Detect which cell encompasses the target text, then output its [x, y] center coordinate. 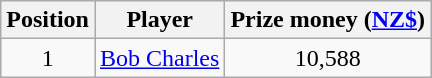
Player [159, 20]
Position [48, 20]
Bob Charles [159, 58]
Prize money (NZ$) [328, 20]
1 [48, 58]
10,588 [328, 58]
